Search for the cell housing the specified text and yield its (x, y) center coordinate. 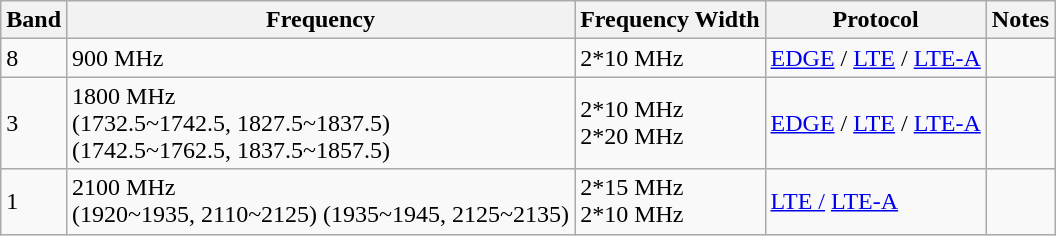
Frequency Width (670, 20)
Band (34, 20)
3 (34, 123)
900 MHz (321, 58)
2*15 MHz 2*10 MHz (670, 202)
2*10 MHz 2*20 MHz (670, 123)
Frequency (321, 20)
LTE / LTE-A (876, 202)
2*10 MHz (670, 58)
1 (34, 202)
2100 MHz(1920~1935, 2110~2125) (1935~1945, 2125~2135) (321, 202)
1800 MHz(1732.5~1742.5, 1827.5~1837.5) (1742.5~1762.5, 1837.5~1857.5) (321, 123)
8 (34, 58)
Protocol (876, 20)
Notes (1020, 20)
